Return [X, Y] of the center of cell containing provided text 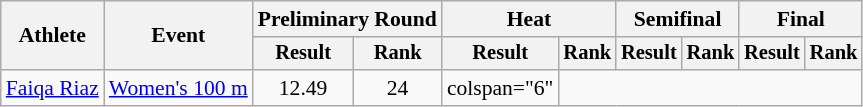
Faiqa Riaz [52, 88]
12.49 [304, 88]
Event [178, 36]
24 [397, 88]
colspan="6" [500, 88]
Heat [529, 19]
Semifinal [678, 19]
Final [800, 19]
Women's 100 m [178, 88]
Preliminary Round [348, 19]
Athlete [52, 36]
